Pinpoint the cell where the given text exists, returning its [X, Y] midpoint coordinate. 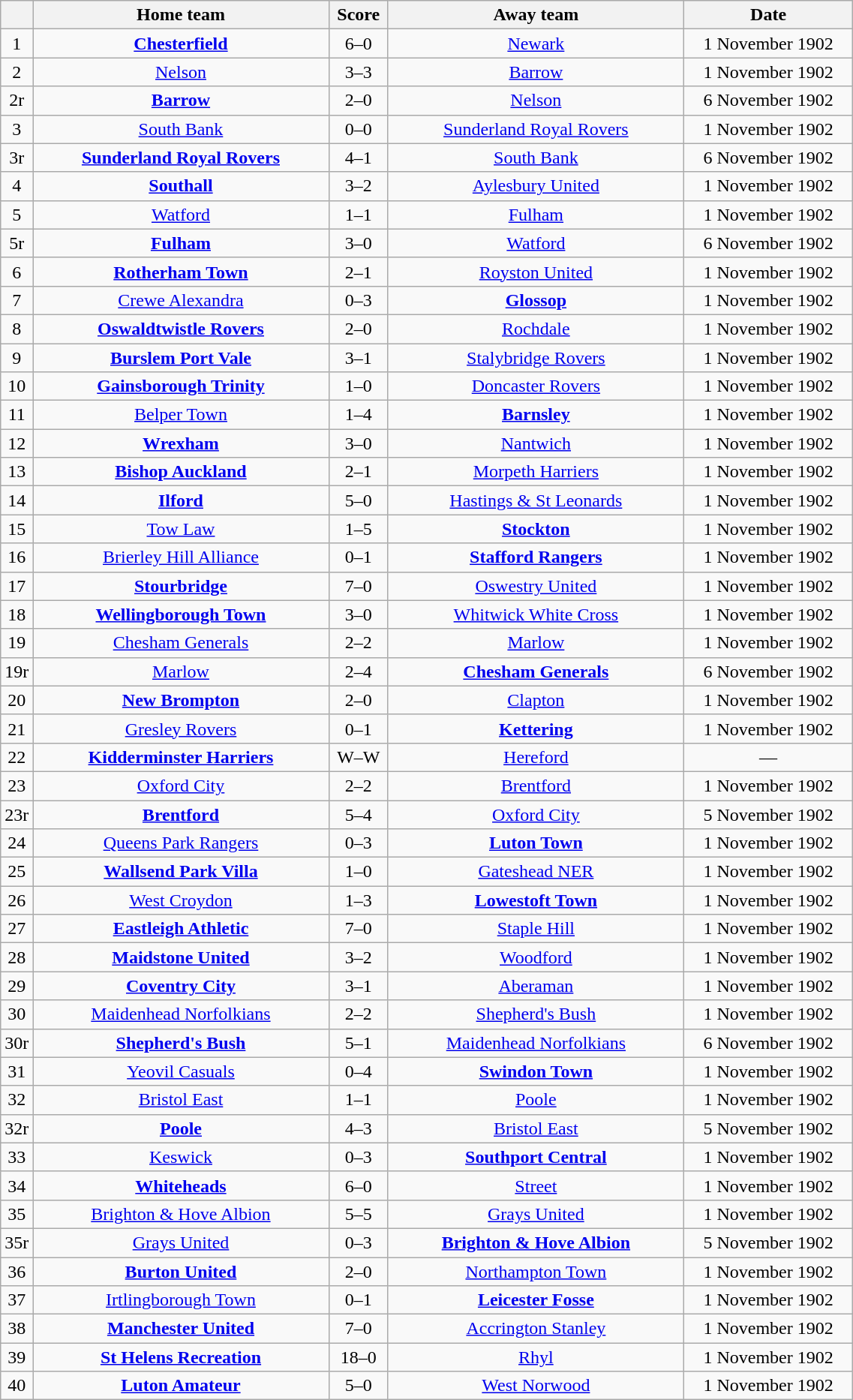
Bishop Auckland [181, 472]
19 [17, 643]
5–1 [359, 1043]
Hastings & St Leonards [536, 500]
Glossop [536, 300]
32r [17, 1128]
Manchester United [181, 1329]
21 [17, 729]
New Brompton [181, 700]
Oswestry United [536, 586]
16 [17, 557]
Queens Park Rangers [181, 843]
Date [768, 15]
4–1 [359, 158]
37 [17, 1300]
9 [17, 358]
7 [17, 300]
Kidderminster Harriers [181, 757]
5r [17, 243]
Hereford [536, 757]
Chesterfield [181, 44]
39 [17, 1357]
Southport Central [536, 1157]
5–4 [359, 814]
34 [17, 1185]
Newark [536, 44]
4 [17, 186]
6 [17, 272]
Stalybridge Rovers [536, 358]
Burton United [181, 1272]
15 [17, 529]
Maidstone United [181, 957]
Whitwick White Cross [536, 614]
40 [17, 1386]
Tow Law [181, 529]
38 [17, 1329]
Wallsend Park Villa [181, 872]
19r [17, 671]
20 [17, 700]
Burslem Port Vale [181, 358]
Barnsley [536, 415]
Lowestoft Town [536, 900]
West Croydon [181, 900]
30r [17, 1043]
14 [17, 500]
Score [359, 15]
Rochdale [536, 329]
Wellingborough Town [181, 614]
Morpeth Harriers [536, 472]
26 [17, 900]
0–0 [359, 129]
0–4 [359, 1071]
2–4 [359, 671]
Staple Hill [536, 929]
Nantwich [536, 443]
Stourbridge [181, 586]
Clapton [536, 700]
Northampton Town [536, 1272]
Gateshead NER [536, 872]
Brierley Hill Alliance [181, 557]
28 [17, 957]
Ilford [181, 500]
Rotherham Town [181, 272]
Away team [536, 15]
35r [17, 1242]
24 [17, 843]
Belper Town [181, 415]
St Helens Recreation [181, 1357]
30 [17, 1014]
12 [17, 443]
13 [17, 472]
23r [17, 814]
2 [17, 72]
32 [17, 1100]
27 [17, 929]
18–0 [359, 1357]
11 [17, 415]
Coventry City [181, 986]
5 [17, 215]
Leicester Fosse [536, 1300]
33 [17, 1157]
23 [17, 786]
8 [17, 329]
36 [17, 1272]
— [768, 757]
Gresley Rovers [181, 729]
4–3 [359, 1128]
29 [17, 986]
West Norwood [536, 1386]
1–5 [359, 529]
5–5 [359, 1214]
Home team [181, 15]
3–3 [359, 72]
22 [17, 757]
Luton Amateur [181, 1386]
Whiteheads [181, 1185]
Wrexham [181, 443]
Irtlingborough Town [181, 1300]
Rhyl [536, 1357]
3 [17, 129]
Oswaldtwistle Rovers [181, 329]
Aylesbury United [536, 186]
Street [536, 1185]
Stockton [536, 529]
Swindon Town [536, 1071]
10 [17, 386]
3r [17, 158]
Accrington Stanley [536, 1329]
25 [17, 872]
2r [17, 101]
35 [17, 1214]
Southall [181, 186]
1–3 [359, 900]
Aberaman [536, 986]
Gainsborough Trinity [181, 386]
1–4 [359, 415]
Eastleigh Athletic [181, 929]
Luton Town [536, 843]
Royston United [536, 272]
18 [17, 614]
Woodford [536, 957]
Keswick [181, 1157]
Stafford Rangers [536, 557]
Yeovil Casuals [181, 1071]
31 [17, 1071]
Doncaster Rovers [536, 386]
W–W [359, 757]
17 [17, 586]
Crewe Alexandra [181, 300]
1 [17, 44]
Kettering [536, 729]
